From the cell containing the given text, extract its center point as [x, y] coordinate. 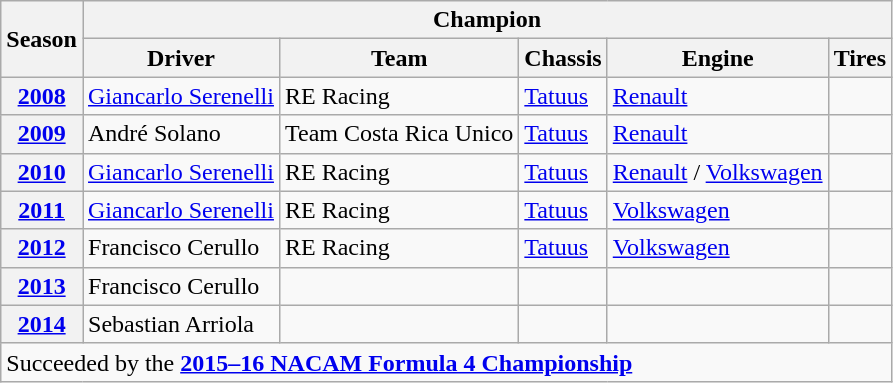
Succeeded by the 2015–16 NACAM Formula 4 Championship [446, 362]
Sebastian Arriola [180, 324]
Engine [718, 58]
André Solano [180, 134]
2010 [42, 172]
Driver [180, 58]
2012 [42, 248]
2011 [42, 210]
Season [42, 39]
2014 [42, 324]
2013 [42, 286]
2008 [42, 96]
2009 [42, 134]
Chassis [563, 58]
Team Costa Rica Unico [398, 134]
Renault / Volkswagen [718, 172]
Tires [860, 58]
Champion [486, 20]
Team [398, 58]
